Find where the given text appears and provide that cell's center as (x, y) coordinate. 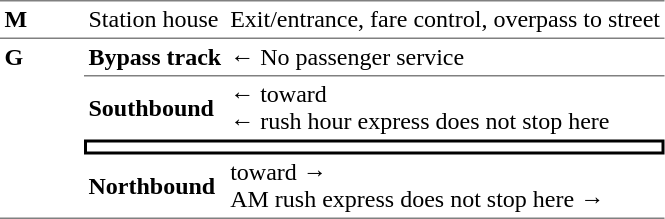
Southbound (155, 108)
M (42, 20)
Exit/entrance, fare control, overpass to street (446, 20)
Northbound (155, 186)
Station house (155, 20)
Bypass track (155, 58)
toward → AM rush express does not stop here → (446, 186)
← No passenger service (446, 58)
G (42, 129)
← toward ← rush hour express does not stop here (446, 108)
